Determine the [x, y] coordinate at the center of the cell enclosing the given text.  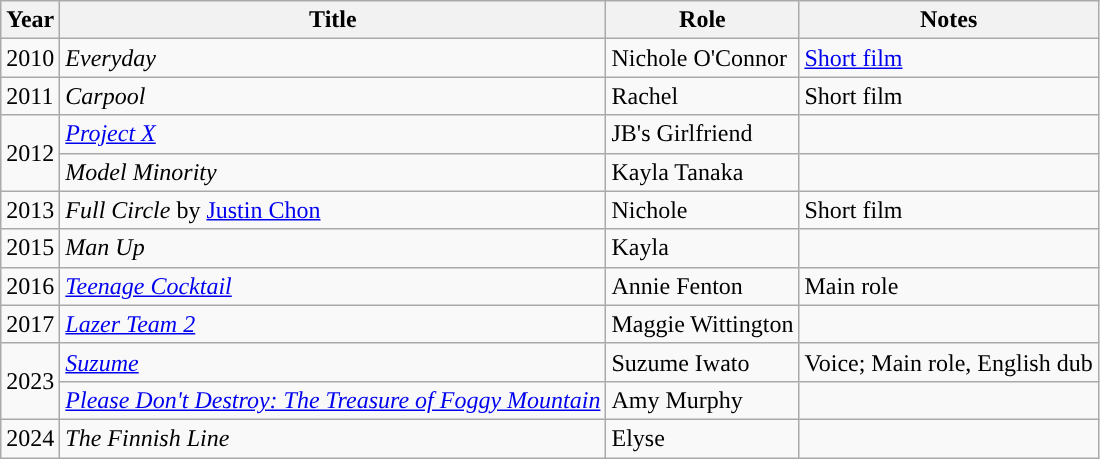
Nichole [702, 210]
2024 [30, 438]
Kayla Tanaka [702, 172]
Model Minority [333, 172]
Everyday [333, 58]
JB's Girlfriend [702, 134]
Lazer Team 2 [333, 324]
2015 [30, 248]
Rachel [702, 96]
Elyse [702, 438]
2023 [30, 381]
Role [702, 20]
Annie Fenton [702, 286]
Full Circle by Justin Chon [333, 210]
The Finnish Line [333, 438]
Teenage Cocktail [333, 286]
2013 [30, 210]
Notes [948, 20]
2016 [30, 286]
Amy Murphy [702, 400]
Year [30, 20]
Man Up [333, 248]
Main role [948, 286]
Suzume Iwato [702, 362]
Carpool [333, 96]
Suzume [333, 362]
Project X [333, 134]
Voice; Main role, English dub [948, 362]
2017 [30, 324]
Maggie Wittington [702, 324]
2010 [30, 58]
Kayla [702, 248]
Please Don't Destroy: The Treasure of Foggy Mountain [333, 400]
2011 [30, 96]
Title [333, 20]
2012 [30, 153]
Nichole O'Connor [702, 58]
